For the text-containing cell, return its midpoint in [X, Y] coordinate format. 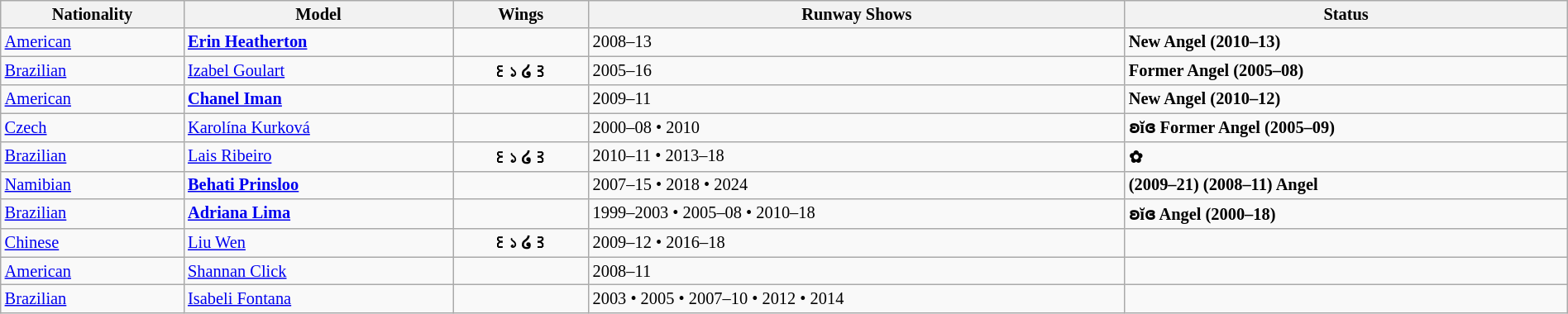
Status [1346, 14]
Czech [93, 127]
Behati Prinsloo [318, 185]
Chanel Iman [318, 99]
2003 • 2005 • 2007–10 • 2012 • 2014 [857, 298]
2009–11 [857, 99]
2005–16 [857, 71]
Karolína Kurková [318, 127]
2007–15 • 2018 • 2024 [857, 185]
Nationality [93, 14]
Wings [521, 14]
Erin Heatherton [318, 42]
2009–12 • 2016–18 [857, 243]
Lais Ribeiro [318, 157]
Shannan Click [318, 271]
Adriana Lima [318, 213]
Chinese [93, 243]
Former Angel (2005–08) [1346, 71]
(2009–21) (2008–11) Angel [1346, 185]
Model [318, 14]
Isabeli Fontana [318, 298]
New Angel (2010–13) [1346, 42]
2010–11 • 2013–18 [857, 157]
ʚĭɞ Angel (2000–18) [1346, 213]
Izabel Goulart [318, 71]
2008–13 [857, 42]
ʚĭɞ Former Angel (2005–09) [1346, 127]
Namibian [93, 185]
✿ [1346, 157]
Liu Wen [318, 243]
2008–11 [857, 271]
1999–2003 • 2005–08 • 2010–18 [857, 213]
2000–08 • 2010 [857, 127]
Runway Shows [857, 14]
New Angel (2010–12) [1346, 99]
